Return [x, y] of the center of cell containing provided text 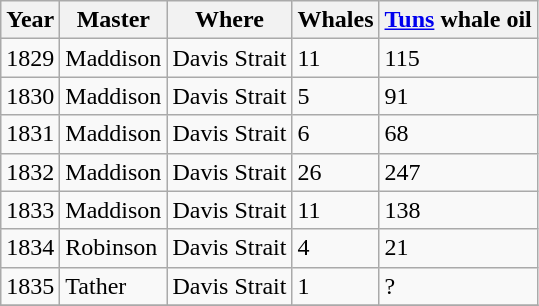
1833 [30, 210]
1829 [30, 58]
247 [458, 172]
4 [336, 248]
138 [458, 210]
? [458, 286]
Where [230, 20]
21 [458, 248]
26 [336, 172]
5 [336, 96]
1831 [30, 134]
115 [458, 58]
1830 [30, 96]
Master [114, 20]
68 [458, 134]
1 [336, 286]
91 [458, 96]
Robinson [114, 248]
Tuns whale oil [458, 20]
1835 [30, 286]
1832 [30, 172]
6 [336, 134]
Whales [336, 20]
Year [30, 20]
Tather [114, 286]
1834 [30, 248]
